Scan for the cell matching the given text and deliver its (X, Y) coordinate at center. 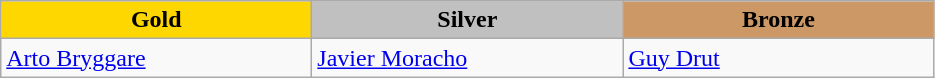
Gold (156, 20)
Javier Moracho (468, 58)
Arto Bryggare (156, 58)
Bronze (778, 20)
Silver (468, 20)
Guy Drut (778, 58)
